Provide the [x, y] coordinate of the cell's center where the given text is located.  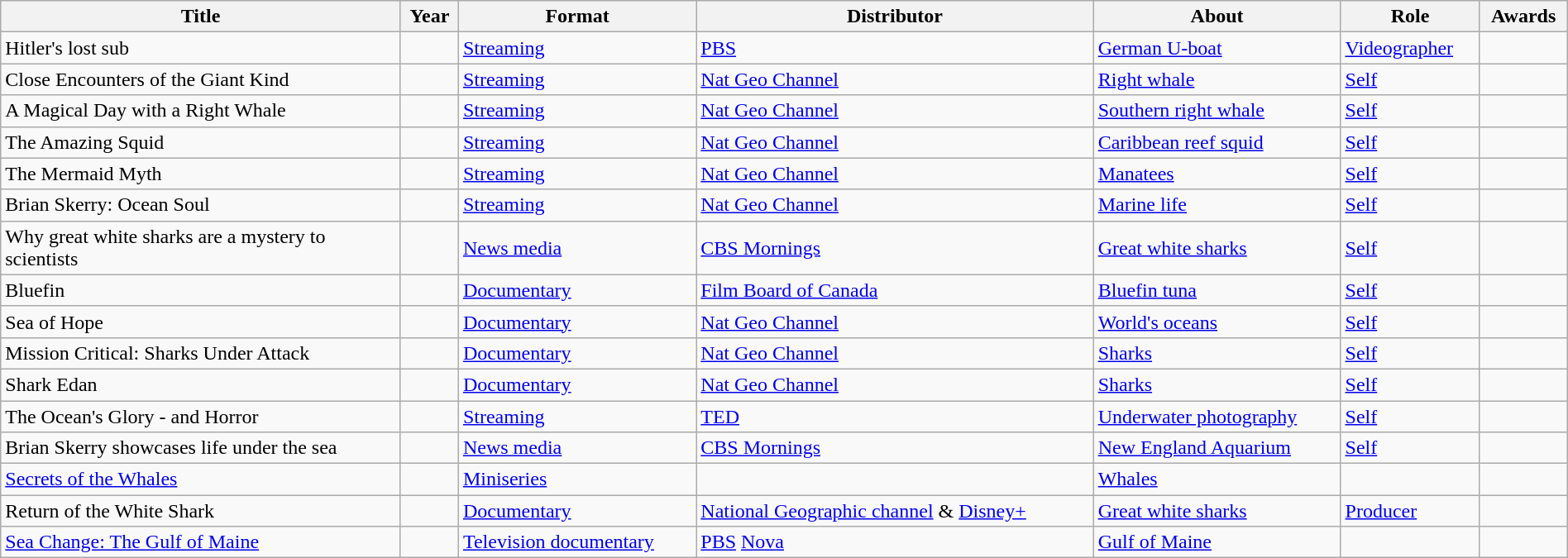
Underwater photography [1217, 416]
Sea of Hope [201, 322]
PBS Nova [895, 542]
PBS [895, 48]
A Magical Day with a Right Whale [201, 111]
Miniseries [577, 479]
Title [201, 17]
Hitler's lost sub [201, 48]
Bluefin tuna [1217, 290]
National Geographic channel & Disney+ [895, 511]
German U-boat [1217, 48]
World's oceans [1217, 322]
New England Aquarium [1217, 448]
Whales [1217, 479]
Gulf of Maine [1217, 542]
Secrets of the Whales [201, 479]
Right whale [1217, 79]
Year [429, 17]
Marine life [1217, 205]
Return of the White Shark [201, 511]
Sea Change: The Gulf of Maine [201, 542]
The Amazing Squid [201, 142]
Mission Critical: Sharks Under Attack [201, 353]
The Ocean's Glory - and Horror [201, 416]
Why great white sharks are a mystery to scientists [201, 248]
Videographer [1410, 48]
Awards [1523, 17]
Format [577, 17]
The Mermaid Myth [201, 174]
Brian Skerry showcases life under the sea [201, 448]
Southern right whale [1217, 111]
TED [895, 416]
Television documentary [577, 542]
About [1217, 17]
Role [1410, 17]
Caribbean reef squid [1217, 142]
Manatees [1217, 174]
Film Board of Canada [895, 290]
Distributor [895, 17]
Shark Edan [201, 384]
Brian Skerry: Ocean Soul [201, 205]
Bluefin [201, 290]
Producer [1410, 511]
Close Encounters of the Giant Kind [201, 79]
